Find where the given text appears and provide that cell's center as (x, y) coordinate. 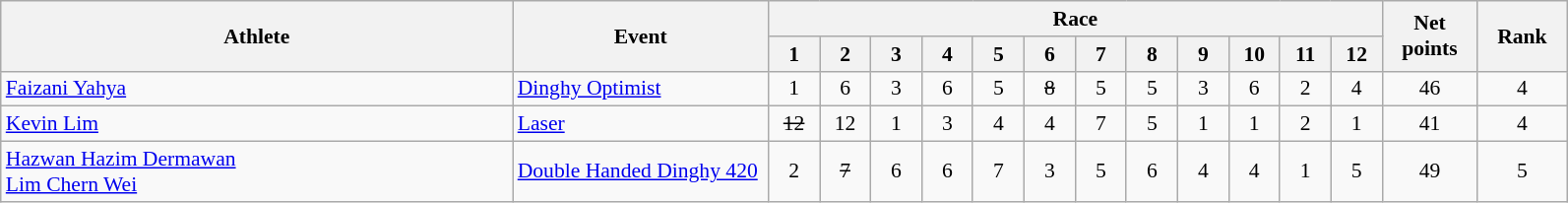
9 (1203, 54)
Race (1076, 19)
41 (1429, 124)
10 (1254, 54)
Net points (1429, 35)
Hazwan Hazim DermawanLim Chern Wei (257, 171)
11 (1305, 54)
Rank (1522, 35)
49 (1429, 171)
Faizani Yahya (257, 89)
Kevin Lim (257, 124)
Athlete (257, 35)
46 (1429, 89)
Dinghy Optimist (641, 89)
Event (641, 35)
Laser (641, 124)
Double Handed Dinghy 420 (641, 171)
